Search for the cell housing the specified text and yield its (X, Y) center coordinate. 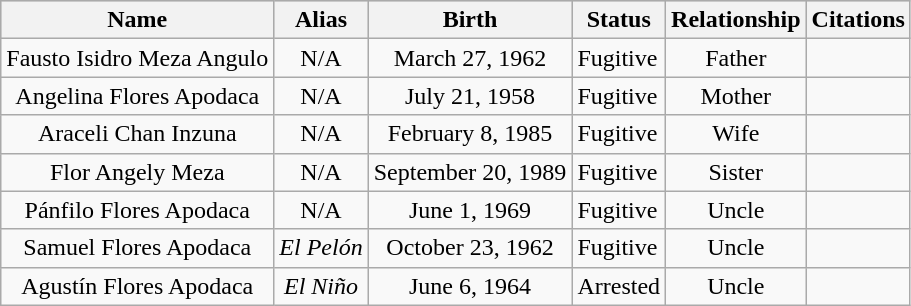
Birth (470, 20)
Angelina Flores Apodaca (138, 96)
Araceli Chan Inzuna (138, 134)
Wife (736, 134)
Mother (736, 96)
October 23, 1962 (470, 248)
Relationship (736, 20)
June 6, 1964 (470, 286)
Samuel Flores Apodaca (138, 248)
June 1, 1969 (470, 210)
Name (138, 20)
September 20, 1989 (470, 172)
Flor Angely Meza (138, 172)
Agustín Flores Apodaca (138, 286)
Pánfilo Flores Apodaca (138, 210)
March 27, 1962 (470, 58)
Citations (858, 20)
July 21, 1958 (470, 96)
Sister (736, 172)
February 8, 1985 (470, 134)
El Pelón (321, 248)
Status (619, 20)
Fausto Isidro Meza Angulo (138, 58)
Arrested (619, 286)
Alias (321, 20)
El Niño (321, 286)
Father (736, 58)
